Capture the cell that displays the provided text and extract its [X, Y] central coordinate. 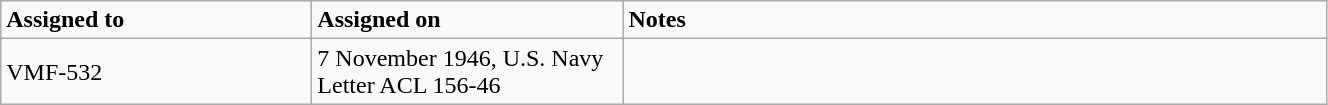
Assigned to [156, 20]
7 November 1946, U.S. Navy Letter ACL 156-46 [468, 72]
Assigned on [468, 20]
Notes [975, 20]
VMF-532 [156, 72]
